Capture the cell that displays the provided text and extract its (x, y) central coordinate. 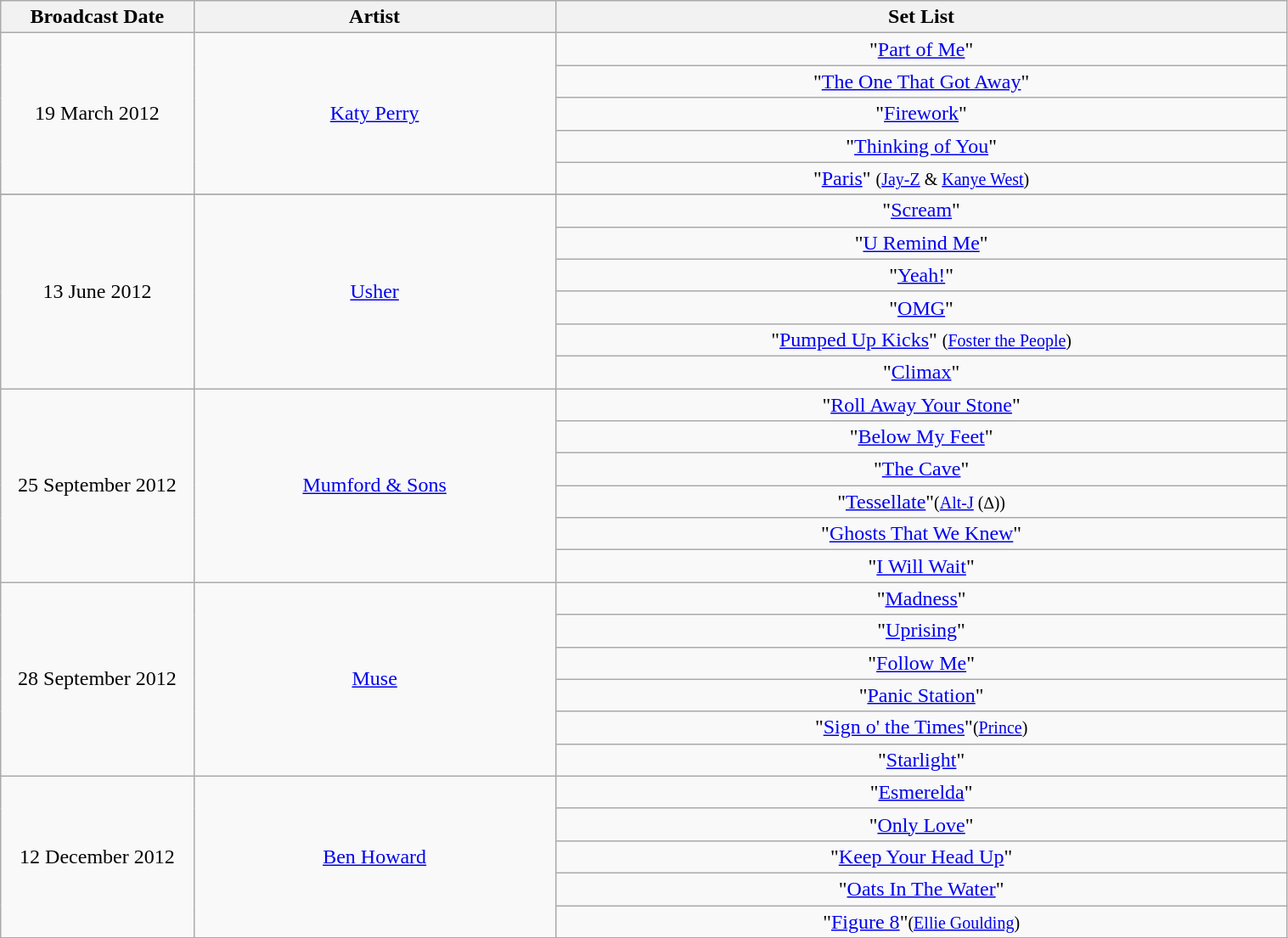
"Scream" (921, 211)
12 December 2012 (97, 857)
19 March 2012 (97, 114)
"Paris" (Jay-Z & Kanye West) (921, 178)
"Keep Your Head Up" (921, 857)
Ben Howard (374, 857)
"Part of Me" (921, 49)
"Panic Station" (921, 695)
"Uprising" (921, 631)
"Oats In The Water" (921, 889)
"The One That Got Away" (921, 81)
"OMG" (921, 307)
Muse (374, 679)
"Firework" (921, 114)
"Ghosts That We Knew" (921, 534)
"Only Love" (921, 824)
Set List (921, 17)
Usher (374, 291)
"Thinking of You" (921, 146)
25 September 2012 (97, 486)
"I Will Wait" (921, 566)
"Follow Me" (921, 663)
"Yeah!" (921, 275)
"Esmerelda" (921, 792)
13 June 2012 (97, 291)
Artist (374, 17)
Katy Perry (374, 114)
"Roll Away Your Stone" (921, 405)
"Below My Feet" (921, 437)
Mumford & Sons (374, 486)
"Figure 8"(Ellie Goulding) (921, 921)
28 September 2012 (97, 679)
"The Cave" (921, 469)
"Madness" (921, 598)
"Climax" (921, 372)
"Starlight" (921, 760)
"Sign o' the Times"(Prince) (921, 727)
"Tessellate"(Alt-J (∆)) (921, 502)
"Pumped Up Kicks" (Foster the People) (921, 340)
Broadcast Date (97, 17)
"U Remind Me" (921, 243)
